Pinpoint the cell where the given text exists, returning its [x, y] midpoint coordinate. 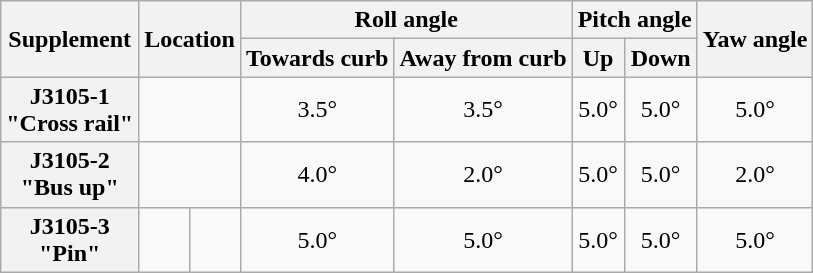
Supplement [70, 39]
J3105-3"Pin" [70, 240]
Towards curb [317, 58]
4.0° [317, 174]
J3105-2"Bus up" [70, 174]
Down [660, 58]
Up [598, 58]
Yaw angle [755, 39]
J3105-1"Cross rail" [70, 110]
Away from curb [483, 58]
Pitch angle [634, 20]
Roll angle [406, 20]
Location [190, 39]
